Return [x, y] of the center of cell containing provided text 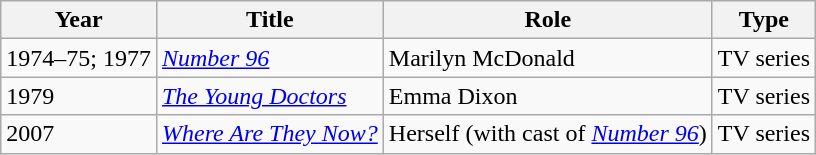
Number 96 [270, 58]
Type [764, 20]
Role [548, 20]
Marilyn McDonald [548, 58]
The Young Doctors [270, 96]
Emma Dixon [548, 96]
Where Are They Now? [270, 134]
Herself (with cast of Number 96) [548, 134]
Title [270, 20]
1974–75; 1977 [79, 58]
Year [79, 20]
2007 [79, 134]
1979 [79, 96]
